Return the (x, y) coordinate for the center point of the cell that contains the specified text.  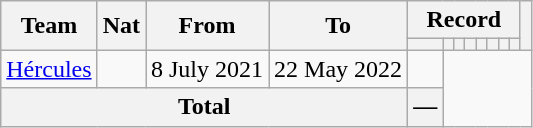
Nat (121, 26)
To (338, 26)
8 July 2021 (208, 69)
22 May 2022 (338, 69)
Total (204, 107)
Hércules (49, 69)
Record (464, 20)
Team (49, 26)
— (426, 107)
From (208, 26)
